Find where the given text appears and provide that cell's center as (X, Y) coordinate. 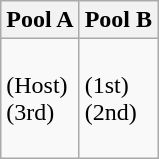
Pool A (40, 20)
(Host) (3rd) (40, 98)
Pool B (118, 20)
(1st) (2nd) (118, 98)
